From the cell containing the given text, extract its center point as [x, y] coordinate. 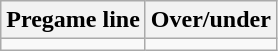
Pregame line [74, 20]
Over/under [210, 20]
